Provide the [x, y] coordinate of the cell's center where the given text is located.  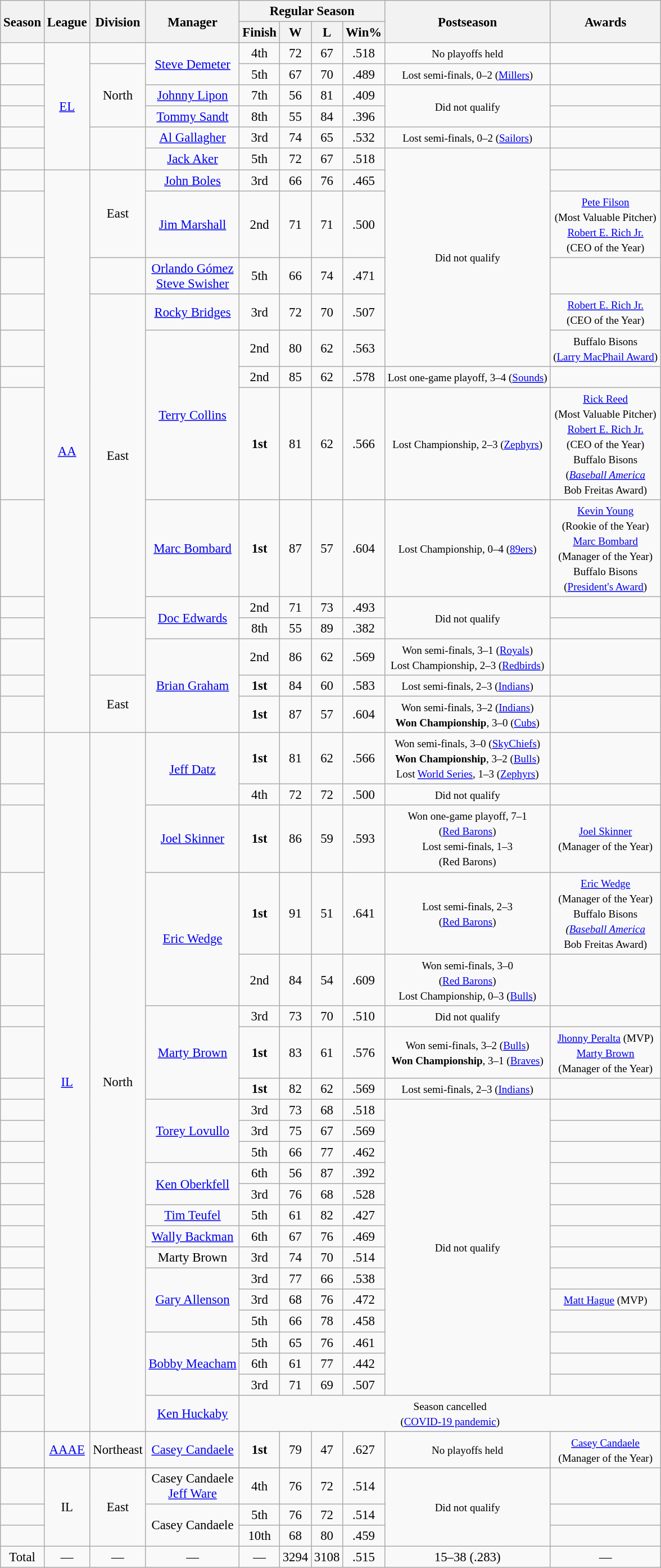
Season cancelled(COVID-19 pandemic) [450, 1413]
.458 [364, 1321]
60 [327, 686]
Won semi-finals, 3–2 (Bulls)Won Championship, 3–1 (Braves) [467, 1052]
Tommy Sandt [192, 117]
.465 [364, 180]
Casey Candaele(Manager of the Year) [606, 1449]
AA [66, 451]
W [295, 33]
3108 [327, 1557]
Division [118, 21]
Won semi-finals, 3–0 (SkyChiefs)Won Championship, 3–2 (Bulls)Lost World Series, 1–3 (Zephyrs) [467, 758]
Lost Championship, 0–4 (89ers) [467, 549]
Lost semi-finals, 0–2 (Sailors) [467, 138]
EL [66, 106]
Torey Lovullo [192, 1131]
83 [295, 1052]
15–38 (.283) [467, 1557]
Eric Wedge(Manager of the Year)Buffalo Bisons(Baseball AmericaBob Freitas Award) [606, 913]
Rocky Bridges [192, 311]
Manager [192, 21]
Win% [364, 33]
Terry Collins [192, 415]
Won semi-finals, 3–0(Red Barons)Lost Championship, 0–3 (Bulls) [467, 980]
59 [327, 839]
.409 [364, 96]
Eric Wedge [192, 939]
.461 [364, 1343]
.583 [364, 686]
Jim Marshall [192, 224]
78 [327, 1321]
10th [260, 1536]
.532 [364, 138]
Total [22, 1557]
Ken Oberkfell [192, 1184]
Lost one-game playoff, 3–4 (Sounds) [467, 377]
69 [327, 1385]
.627 [364, 1449]
.515 [364, 1557]
.442 [364, 1363]
.538 [364, 1279]
75 [295, 1131]
.392 [364, 1173]
Kevin Young(Rookie of the Year)Marc Bombard(Manager of the Year)Buffalo Bisons(President's Award) [606, 549]
Jack Aker [192, 159]
.576 [364, 1052]
Tim Teufel [192, 1215]
.471 [364, 275]
Marc Bombard [192, 549]
Orlando GómezSteve Swisher [192, 275]
Jhonny Peralta (MVP)Marty Brown(Manager of the Year) [606, 1052]
.578 [364, 377]
89 [327, 629]
Won one-game playoff, 7–1(Red Barons)Lost semi-finals, 1–3(Red Barons) [467, 839]
.459 [364, 1536]
Pete Filson(Most Valuable Pitcher)Robert E. Rich Jr.(CEO of the Year) [606, 224]
.593 [364, 839]
Won semi-finals, 3–1 (Royals)Lost Championship, 2–3 (Redbirds) [467, 658]
Jeff Datz [192, 769]
79 [295, 1449]
47 [327, 1449]
.427 [364, 1215]
Rick Reed(Most Valuable Pitcher)Robert E. Rich Jr.(CEO of the Year)Buffalo Bisons(Baseball AmericaBob Freitas Award) [606, 444]
Al Gallagher [192, 138]
Northeast [118, 1449]
.396 [364, 117]
Lost semi-finals, 0–2 (Millers) [467, 75]
.528 [364, 1195]
Awards [606, 21]
.382 [364, 629]
Ken Huckaby [192, 1413]
Robert E. Rich Jr.(CEO of the Year) [606, 311]
.493 [364, 607]
Johnny Lipon [192, 96]
Casey CandaeleJeff Ware [192, 1486]
Joel Skinner [192, 839]
Lost semi-finals, 2–3(Red Barons) [467, 913]
85 [295, 377]
Regular Season [312, 11]
7th [260, 96]
.641 [364, 913]
League [66, 21]
Gary Allenson [192, 1300]
Buffalo Bisons(Larry MacPhail Award) [606, 349]
L [327, 33]
.489 [364, 75]
Season [22, 21]
.609 [364, 980]
91 [295, 913]
Brian Graham [192, 686]
.462 [364, 1152]
Won semi-finals, 3–2 (Indians)Won Championship, 3–0 (Cubs) [467, 715]
Joel Skinner(Manager of the Year) [606, 839]
51 [327, 913]
Wally Backman [192, 1237]
.472 [364, 1300]
AAAE [66, 1449]
John Boles [192, 180]
Postseason [467, 21]
Lost Championship, 2–3 (Zephyrs) [467, 444]
Doc Edwards [192, 617]
Bobby Meacham [192, 1364]
Matt Hague (MVP) [606, 1300]
54 [327, 980]
Finish [260, 33]
.469 [364, 1237]
Steve Demeter [192, 64]
.510 [364, 1016]
.563 [364, 349]
3294 [295, 1557]
